Extract the (X, Y) coordinate from the center of the cell holding the provided text.  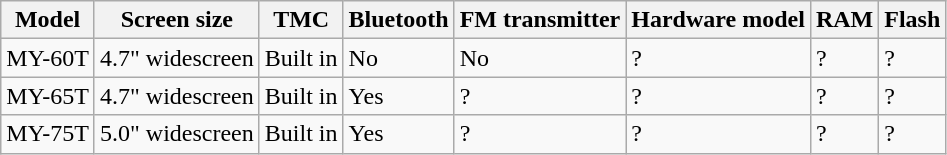
RAM (844, 20)
MY-60T (48, 58)
MY-75T (48, 134)
TMC (301, 20)
Model (48, 20)
5.0" widescreen (176, 134)
Hardware model (718, 20)
FM transmitter (540, 20)
Screen size (176, 20)
Flash (912, 20)
MY-65T (48, 96)
Bluetooth (398, 20)
